For the text-containing cell, return its midpoint in (X, Y) coordinate format. 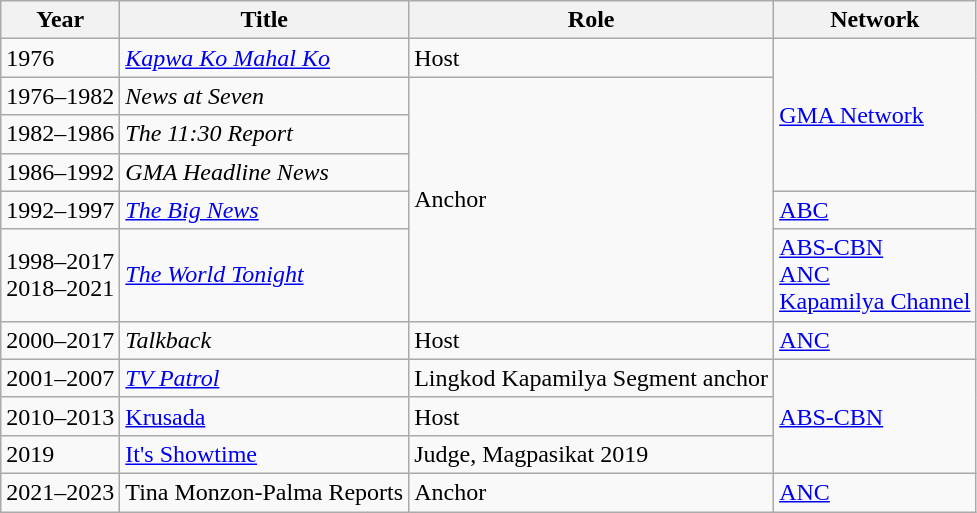
GMA Headline News (264, 172)
TV Patrol (264, 378)
1998–2017 2018–2021 (60, 275)
1976 (60, 58)
ABS-CBNANCKapamilya Channel (875, 275)
Talkback (264, 340)
The World Tonight (264, 275)
2001–2007 (60, 378)
Krusada (264, 416)
1992–1997 (60, 210)
News at Seven (264, 96)
The 11:30 Report (264, 134)
ABS-CBN (875, 416)
2021–2023 (60, 492)
2010–2013 (60, 416)
Role (592, 20)
GMA Network (875, 115)
1976–1982 (60, 96)
The Big News (264, 210)
Title (264, 20)
1982–1986 (60, 134)
Tina Monzon-Palma Reports (264, 492)
Lingkod Kapamilya Segment anchor (592, 378)
2019 (60, 454)
Year (60, 20)
1986–1992 (60, 172)
2000–2017 (60, 340)
Judge, Magpasikat 2019 (592, 454)
ABC (875, 210)
Network (875, 20)
Kapwa Ko Mahal Ko (264, 58)
It's Showtime (264, 454)
